Determine the [x, y] coordinate at the center of the cell enclosing the given text.  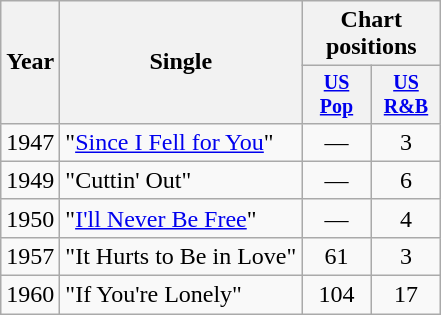
1950 [30, 218]
US R&B [406, 94]
"It Hurts to Be in Love" [181, 256]
"Since I Fell for You" [181, 142]
6 [406, 180]
Single [181, 62]
104 [336, 295]
Year [30, 62]
Chart positions [372, 34]
4 [406, 218]
61 [336, 256]
"If You're Lonely" [181, 295]
1957 [30, 256]
1947 [30, 142]
1960 [30, 295]
"Cuttin' Out" [181, 180]
1949 [30, 180]
17 [406, 295]
US Pop [336, 94]
"I'll Never Be Free" [181, 218]
